Identify which cell holds the provided text, then report its [x, y] central coordinate. 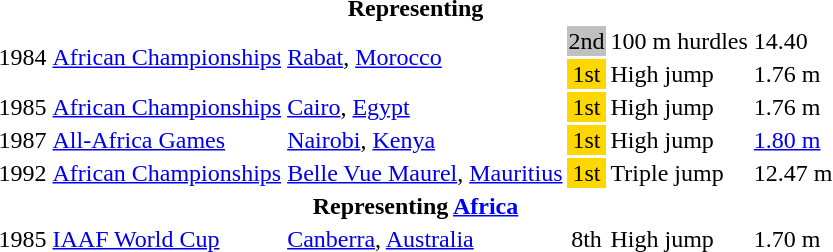
100 m hurdles [679, 41]
Nairobi, Kenya [425, 140]
Cairo, Egypt [425, 107]
All-Africa Games [167, 140]
2nd [586, 41]
Belle Vue Maurel, Mauritius [425, 173]
Rabat, Morocco [425, 58]
Triple jump [679, 173]
